Find where the given text appears and provide that cell's center as (X, Y) coordinate. 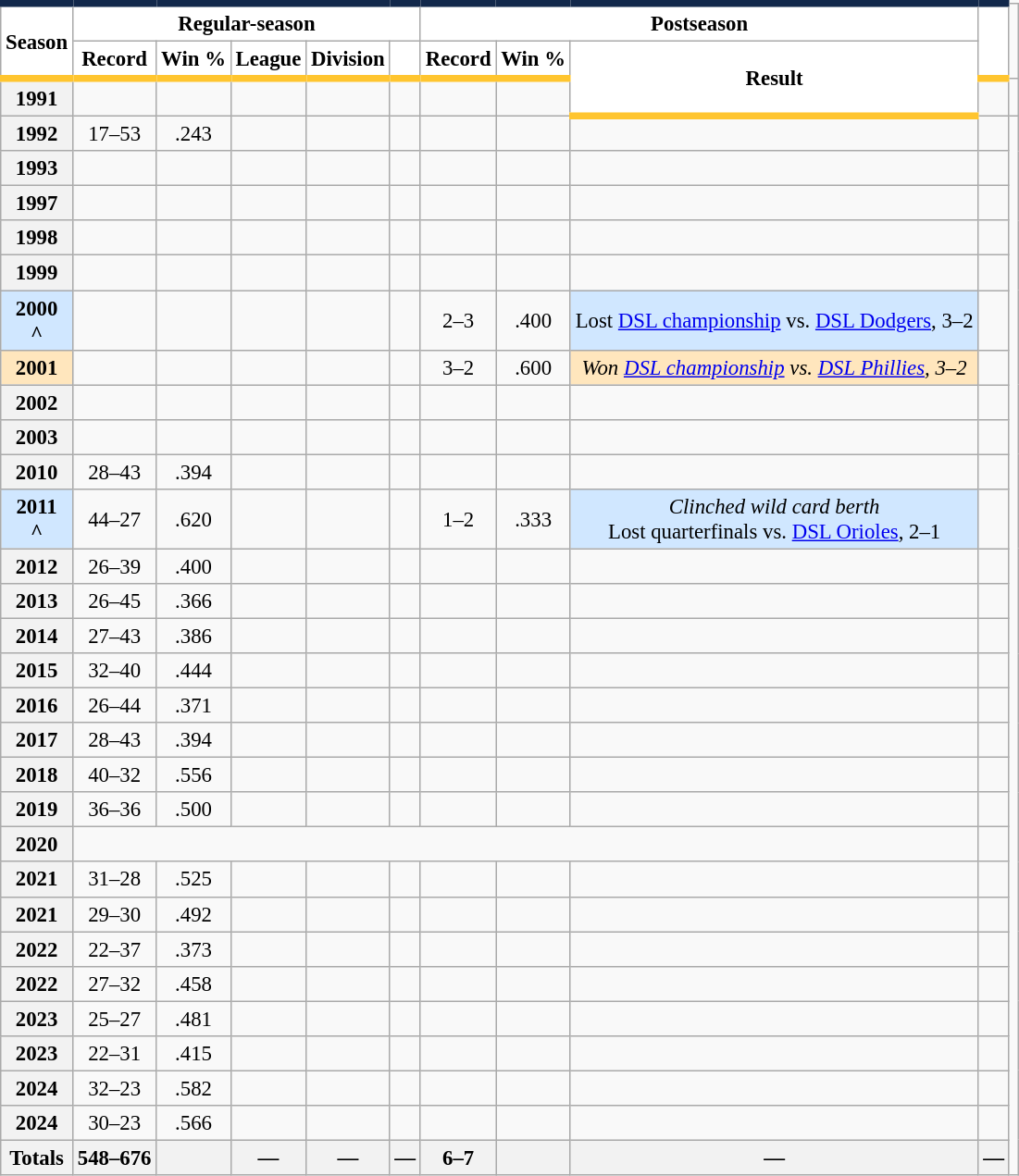
.366 (193, 601)
Lost DSL championship vs. DSL Dodgers, 3–2 (774, 320)
2015 (37, 671)
2013 (37, 601)
2016 (37, 706)
.556 (193, 775)
548–676 (114, 1157)
.492 (193, 914)
Season (37, 41)
44–27 (114, 520)
26–45 (114, 601)
40–32 (114, 775)
27–32 (114, 984)
1991 (37, 98)
22–37 (114, 949)
30–23 (114, 1123)
6–7 (457, 1157)
.582 (193, 1088)
32–40 (114, 671)
Regular-season (246, 22)
Postseason (699, 22)
31–28 (114, 880)
3–2 (457, 367)
2020 (37, 845)
Totals (37, 1157)
2–3 (457, 320)
27–43 (114, 636)
1–2 (457, 520)
.444 (193, 671)
League (268, 61)
2002 (37, 402)
22–31 (114, 1054)
.500 (193, 810)
2011^ (37, 520)
1993 (37, 168)
.600 (533, 367)
1997 (37, 204)
Division (348, 61)
26–39 (114, 566)
.373 (193, 949)
2018 (37, 775)
.566 (193, 1123)
.333 (533, 520)
.620 (193, 520)
2001 (37, 367)
26–44 (114, 706)
Clinched wild card berthLost quarterfinals vs. DSL Orioles, 2–1 (774, 520)
32–23 (114, 1088)
.525 (193, 880)
2012 (37, 566)
.481 (193, 1019)
Result (774, 80)
.415 (193, 1054)
29–30 (114, 914)
1998 (37, 238)
2003 (37, 437)
2014 (37, 636)
1999 (37, 273)
.458 (193, 984)
.243 (193, 134)
2000^ (37, 320)
17–53 (114, 134)
25–27 (114, 1019)
.371 (193, 706)
.386 (193, 636)
2017 (37, 740)
2019 (37, 810)
2010 (37, 472)
Won DSL championship vs. DSL Phillies, 3–2 (774, 367)
36–36 (114, 810)
1992 (37, 134)
